Scan for the cell matching the given text and deliver its (X, Y) coordinate at center. 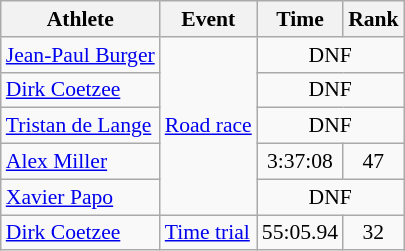
55:05.94 (300, 233)
Time (300, 19)
Tristan de Lange (80, 126)
Time trial (208, 233)
3:37:08 (300, 162)
Rank (374, 19)
Alex Miller (80, 162)
Event (208, 19)
Xavier Papo (80, 197)
32 (374, 233)
Athlete (80, 19)
Jean-Paul Burger (80, 55)
47 (374, 162)
Road race (208, 126)
